Scan for the cell matching the given text and deliver its (X, Y) coordinate at center. 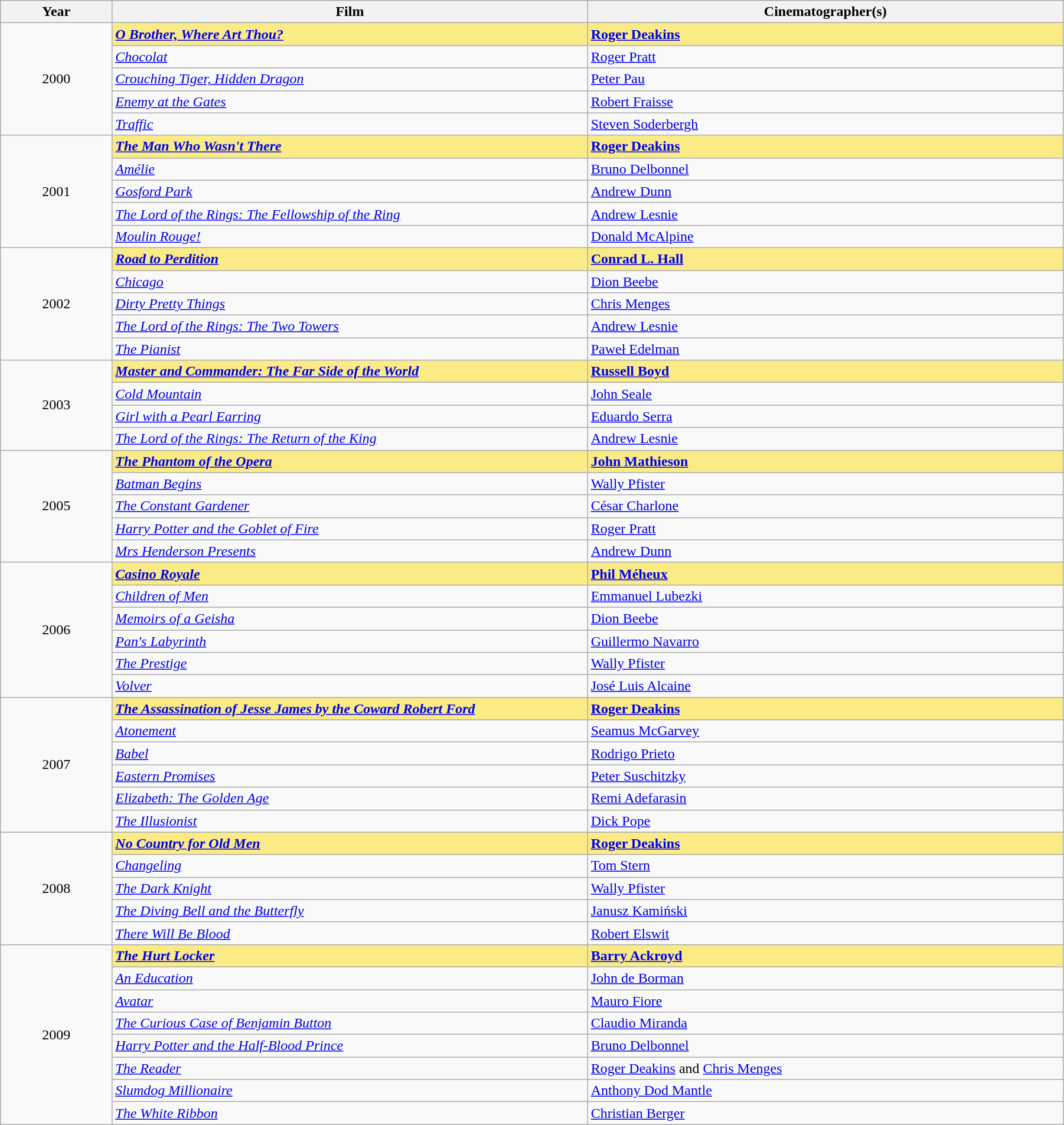
The Reader (350, 1068)
An Education (350, 978)
Memoirs of a Geisha (350, 618)
Amélie (350, 169)
Traffic (350, 124)
2002 (57, 304)
Tom Stern (825, 866)
2006 (57, 630)
2005 (57, 506)
Slumdog Millionaire (350, 1091)
Guillermo Navarro (825, 641)
There Will Be Blood (350, 933)
The Constant Gardener (350, 506)
Remi Adefarasin (825, 798)
2009 (57, 1034)
John Seale (825, 394)
Eastern Promises (350, 776)
Phil Méheux (825, 573)
Mrs Henderson Presents (350, 551)
Emmanuel Lubezki (825, 596)
2008 (57, 888)
Steven Soderbergh (825, 124)
Dick Pope (825, 821)
Christian Berger (825, 1113)
Robert Elswit (825, 933)
Film (350, 12)
2000 (57, 79)
Elizabeth: The Golden Age (350, 798)
The Curious Case of Benjamin Button (350, 1023)
Moulin Rouge! (350, 236)
The Assassination of Jesse James by the Coward Robert Ford (350, 709)
2001 (57, 191)
The Dark Knight (350, 888)
The Hurt Locker (350, 956)
Chicago (350, 282)
John Mathieson (825, 461)
Road to Perdition (350, 259)
Conrad L. Hall (825, 259)
The White Ribbon (350, 1113)
Chris Menges (825, 304)
Eduardo Serra (825, 416)
Master and Commander: The Far Side of the World (350, 371)
Chocolat (350, 57)
Barry Ackroyd (825, 956)
The Man Who Wasn't There (350, 146)
Janusz Kamiński (825, 911)
Seamus McGarvey (825, 731)
Donald McAlpine (825, 236)
Rodrigo Prieto (825, 754)
O Brother, Where Art Thou? (350, 34)
The Lord of the Rings: The Fellowship of the Ring (350, 214)
Children of Men (350, 596)
No Country for Old Men (350, 843)
Avatar (350, 1001)
José Luis Alcaine (825, 686)
Gosford Park (350, 191)
Cinematographer(s) (825, 12)
Casino Royale (350, 573)
The Lord of the Rings: The Return of the King (350, 439)
Babel (350, 754)
Pan's Labyrinth (350, 641)
2003 (57, 405)
Enemy at the Gates (350, 102)
Peter Suschitzky (825, 776)
John de Borman (825, 978)
Batman Begins (350, 484)
The Phantom of the Opera (350, 461)
Russell Boyd (825, 371)
Mauro Fiore (825, 1001)
The Lord of the Rings: The Two Towers (350, 327)
Robert Fraisse (825, 102)
Changeling (350, 866)
César Charlone (825, 506)
Paweł Edelman (825, 349)
The Diving Bell and the Butterfly (350, 911)
Harry Potter and the Goblet of Fire (350, 529)
Atonement (350, 731)
The Prestige (350, 664)
Volver (350, 686)
The Pianist (350, 349)
2007 (57, 765)
The Illusionist (350, 821)
Claudio Miranda (825, 1023)
Girl with a Pearl Earring (350, 416)
Harry Potter and the Half-Blood Prince (350, 1046)
Cold Mountain (350, 394)
Dirty Pretty Things (350, 304)
Peter Pau (825, 79)
Crouching Tiger, Hidden Dragon (350, 79)
Year (57, 12)
Roger Deakins and Chris Menges (825, 1068)
Anthony Dod Mantle (825, 1091)
